Provide the [X, Y] coordinate of the cell's center where the given text is located.  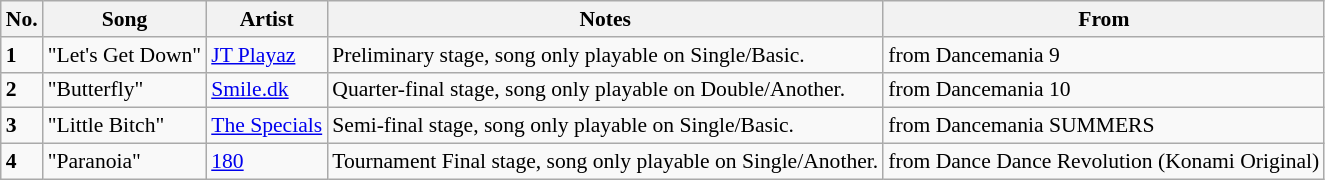
Artist [266, 19]
JT Playaz [266, 55]
"Paranoia" [125, 162]
180 [266, 162]
4 [22, 162]
3 [22, 126]
Semi-final stage, song only playable on Single/Basic. [605, 126]
2 [22, 90]
from Dancemania 10 [1104, 90]
No. [22, 19]
From [1104, 19]
Song [125, 19]
Notes [605, 19]
1 [22, 55]
Tournament Final stage, song only playable on Single/Another. [605, 162]
Quarter-final stage, song only playable on Double/Another. [605, 90]
"Let's Get Down" [125, 55]
"Butterfly" [125, 90]
from Dancemania 9 [1104, 55]
from Dancemania SUMMERS [1104, 126]
from Dance Dance Revolution (Konami Original) [1104, 162]
Preliminary stage, song only playable on Single/Basic. [605, 55]
Smile.dk [266, 90]
The Specials [266, 126]
"Little Bitch" [125, 126]
